Locate the cell with the specified text and output its [x, y] center coordinate. 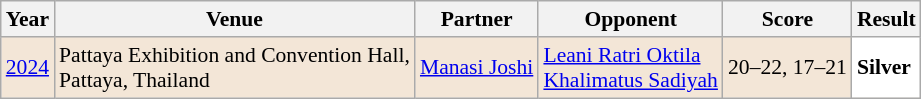
Partner [476, 19]
Leani Ratri Oktila Khalimatus Sadiyah [630, 68]
Result [886, 19]
Venue [234, 19]
Year [28, 19]
Score [788, 19]
Pattaya Exhibition and Convention Hall,Pattaya, Thailand [234, 68]
Silver [886, 68]
2024 [28, 68]
20–22, 17–21 [788, 68]
Manasi Joshi [476, 68]
Opponent [630, 19]
